Search for the cell housing the specified text and yield its (X, Y) center coordinate. 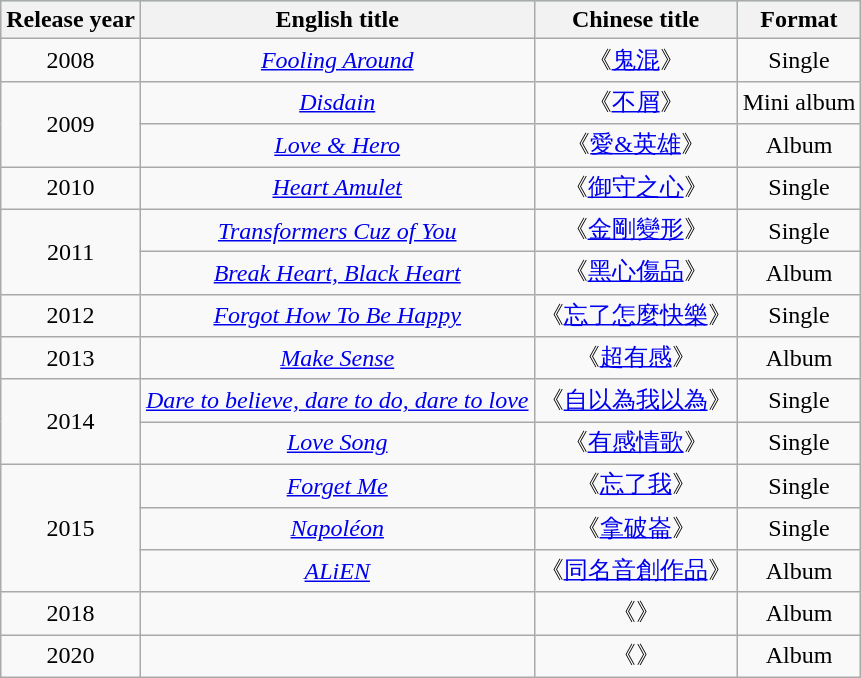
Forgot How To Be Happy (337, 316)
ALiEN (337, 572)
《鬼混》 (636, 60)
《御守之心》 (636, 188)
2015 (71, 528)
Fooling Around (337, 60)
Forget Me (337, 486)
2012 (71, 316)
《同名音創作品》 (636, 572)
Release year (71, 20)
2013 (71, 358)
2010 (71, 188)
2011 (71, 252)
Transformers Cuz of You (337, 230)
Dare to believe, dare to do, dare to love (337, 400)
《忘了我》 (636, 486)
Love Song (337, 444)
Disdain (337, 102)
Mini album (799, 102)
Heart Amulet (337, 188)
2008 (71, 60)
Napoléon (337, 528)
Love & Hero (337, 146)
《有感情歌》 (636, 444)
2018 (71, 614)
Make Sense (337, 358)
《不屑》 (636, 102)
English title (337, 20)
《忘了怎麼快樂》 (636, 316)
《金剛變形》 (636, 230)
2020 (71, 656)
Format (799, 20)
2009 (71, 124)
《愛&英雄》 (636, 146)
Chinese title (636, 20)
《拿破崙》 (636, 528)
2014 (71, 422)
《自以為我以為》 (636, 400)
《超有感》 (636, 358)
《黑心傷品》 (636, 274)
Break Heart, Black Heart (337, 274)
